Detect which cell encompasses the target text, then output its (x, y) center coordinate. 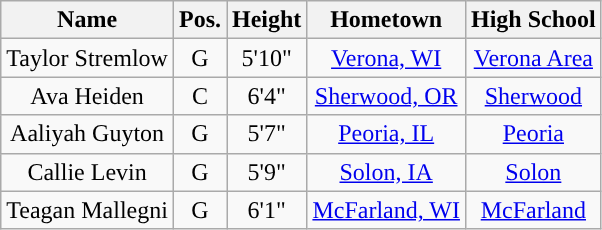
5'7" (266, 134)
Verona Area (533, 58)
Pos. (200, 20)
Aaliyah Guyton (88, 134)
5'10" (266, 58)
Solon, IA (386, 172)
C (200, 96)
Hometown (386, 20)
6'1" (266, 210)
Height (266, 20)
High School (533, 20)
Name (88, 20)
McFarland, WI (386, 210)
Sherwood (533, 96)
Callie Levin (88, 172)
Peoria (533, 134)
Verona, WI (386, 58)
Ava Heiden (88, 96)
Teagan Mallegni (88, 210)
Sherwood, OR (386, 96)
Solon (533, 172)
6'4" (266, 96)
McFarland (533, 210)
Taylor Stremlow (88, 58)
5'9" (266, 172)
Peoria, IL (386, 134)
